Detect which cell encompasses the target text, then output its (X, Y) center coordinate. 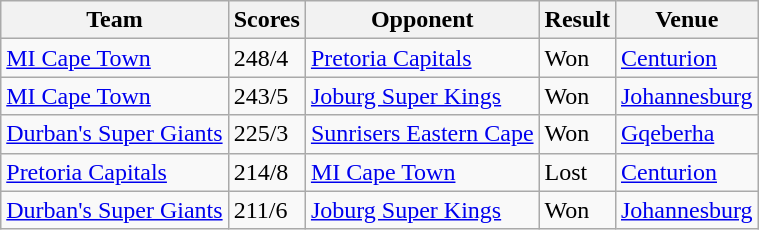
248/4 (266, 58)
Gqeberha (686, 134)
Opponent (422, 20)
Scores (266, 20)
Sunrisers Eastern Cape (422, 134)
214/8 (266, 172)
Team (114, 20)
243/5 (266, 96)
Lost (577, 172)
211/6 (266, 210)
Result (577, 20)
225/3 (266, 134)
Venue (686, 20)
